Pinpoint the cell where the given text exists, returning its [X, Y] midpoint coordinate. 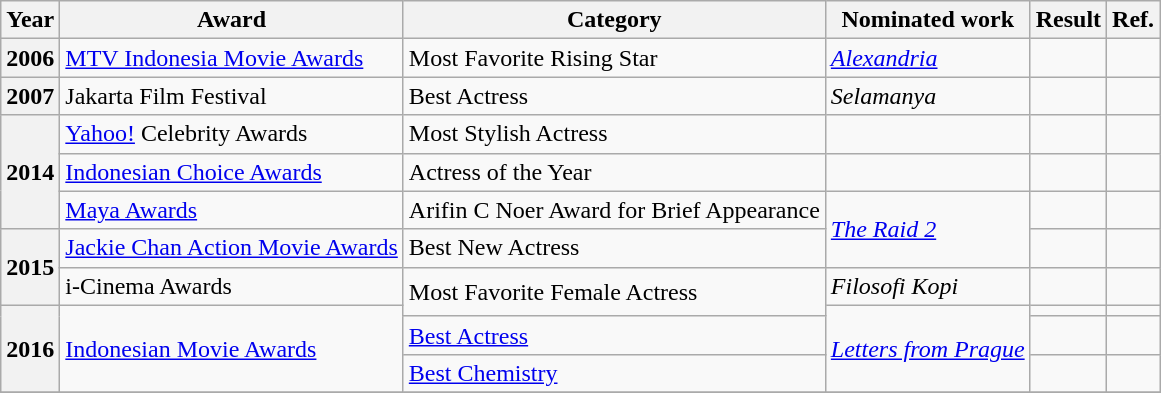
2014 [30, 172]
Jakarta Film Festival [232, 96]
Jackie Chan Action Movie Awards [232, 248]
Result [1068, 20]
i-Cinema Awards [232, 286]
Most Favorite Female Actress [614, 292]
2006 [30, 58]
Nominated work [928, 20]
2016 [30, 348]
Best New Actress [614, 248]
Maya Awards [232, 210]
Ref. [1134, 20]
Actress of the Year [614, 172]
Most Stylish Actress [614, 134]
Yahoo! Celebrity Awards [232, 134]
Letters from Prague [928, 348]
Selamanya [928, 96]
2007 [30, 96]
Most Favorite Rising Star [614, 58]
2015 [30, 267]
Year [30, 20]
Filosofi Kopi [928, 286]
Best Chemistry [614, 373]
Indonesian Movie Awards [232, 348]
Alexandria [928, 58]
The Raid 2 [928, 229]
Category [614, 20]
Award [232, 20]
Indonesian Choice Awards [232, 172]
MTV Indonesia Movie Awards [232, 58]
Arifin C Noer Award for Brief Appearance [614, 210]
